Capture the cell that displays the provided text and extract its [x, y] central coordinate. 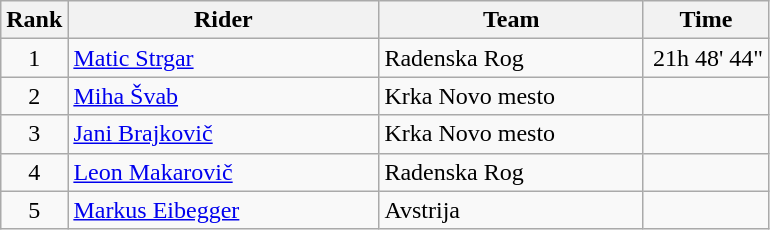
Markus Eibegger [224, 210]
3 [34, 134]
Rank [34, 20]
5 [34, 210]
1 [34, 58]
Jani Brajkovič [224, 134]
Avstrija [512, 210]
Rider [224, 20]
Miha Švab [224, 96]
Team [512, 20]
Time [706, 20]
4 [34, 172]
Matic Strgar [224, 58]
2 [34, 96]
Leon Makarovič [224, 172]
21h 48' 44" [706, 58]
